Identify which cell holds the provided text, then report its [x, y] central coordinate. 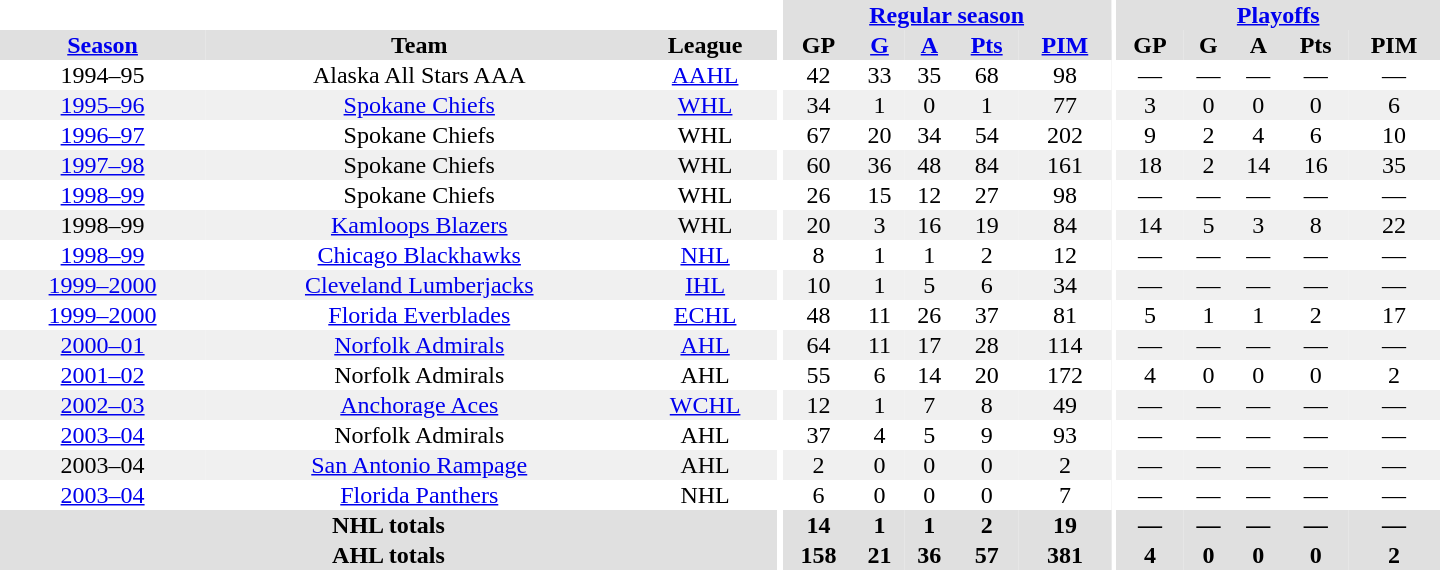
54 [986, 135]
67 [818, 135]
33 [880, 75]
161 [1065, 165]
2002–03 [102, 405]
60 [818, 165]
68 [986, 75]
381 [1065, 555]
77 [1065, 105]
1996–97 [102, 135]
2000–01 [102, 345]
NHL totals [388, 525]
Chicago Blackhawks [419, 255]
2001–02 [102, 375]
28 [986, 345]
Team [419, 45]
Season [102, 45]
42 [818, 75]
Florida Panthers [419, 495]
49 [1065, 405]
22 [1394, 225]
172 [1065, 375]
AAHL [705, 75]
57 [986, 555]
Anchorage Aces [419, 405]
Alaska All Stars AAA [419, 75]
ECHL [705, 315]
202 [1065, 135]
15 [880, 195]
27 [986, 195]
WCHL [705, 405]
Kamloops Blazers [419, 225]
1994–95 [102, 75]
64 [818, 345]
18 [1150, 165]
81 [1065, 315]
158 [818, 555]
55 [818, 375]
93 [1065, 435]
114 [1065, 345]
League [705, 45]
Cleveland Lumberjacks [419, 285]
Playoffs [1278, 15]
21 [880, 555]
1995–96 [102, 105]
San Antonio Rampage [419, 465]
Regular season [946, 15]
AHL totals [388, 555]
IHL [705, 285]
1997–98 [102, 165]
Florida Everblades [419, 315]
